Search for the cell housing the specified text and yield its (x, y) center coordinate. 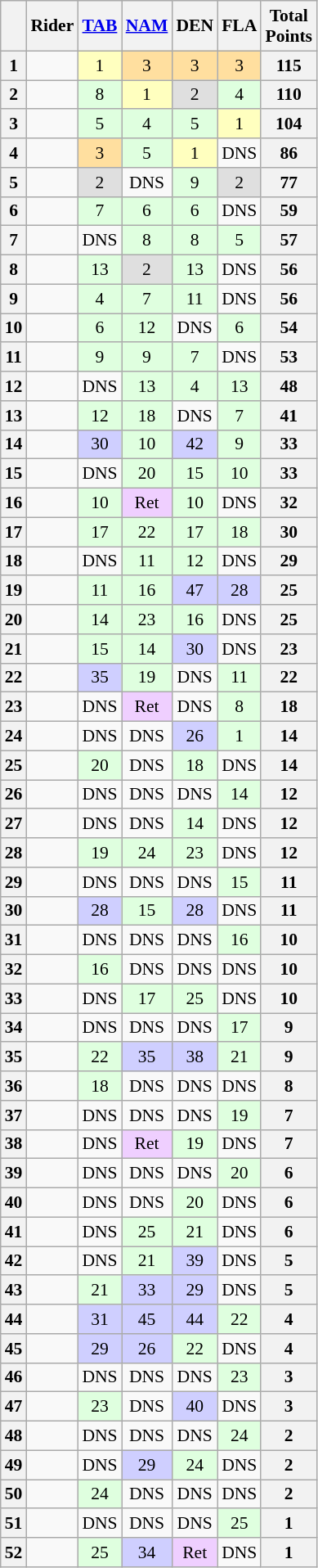
51 (14, 1524)
59 (289, 211)
37 (14, 1115)
77 (289, 182)
Rider (52, 26)
27 (14, 824)
TAB (100, 26)
115 (289, 65)
49 (14, 1465)
50 (14, 1494)
54 (289, 328)
110 (289, 95)
43 (14, 1291)
NAM (147, 26)
DEN (195, 26)
57 (289, 241)
53 (289, 358)
TotalPoints (289, 26)
FLA (239, 26)
104 (289, 124)
86 (289, 153)
46 (14, 1377)
36 (14, 1086)
52 (14, 1552)
